Extract the [X, Y] coordinate from the center of the cell holding the provided text.  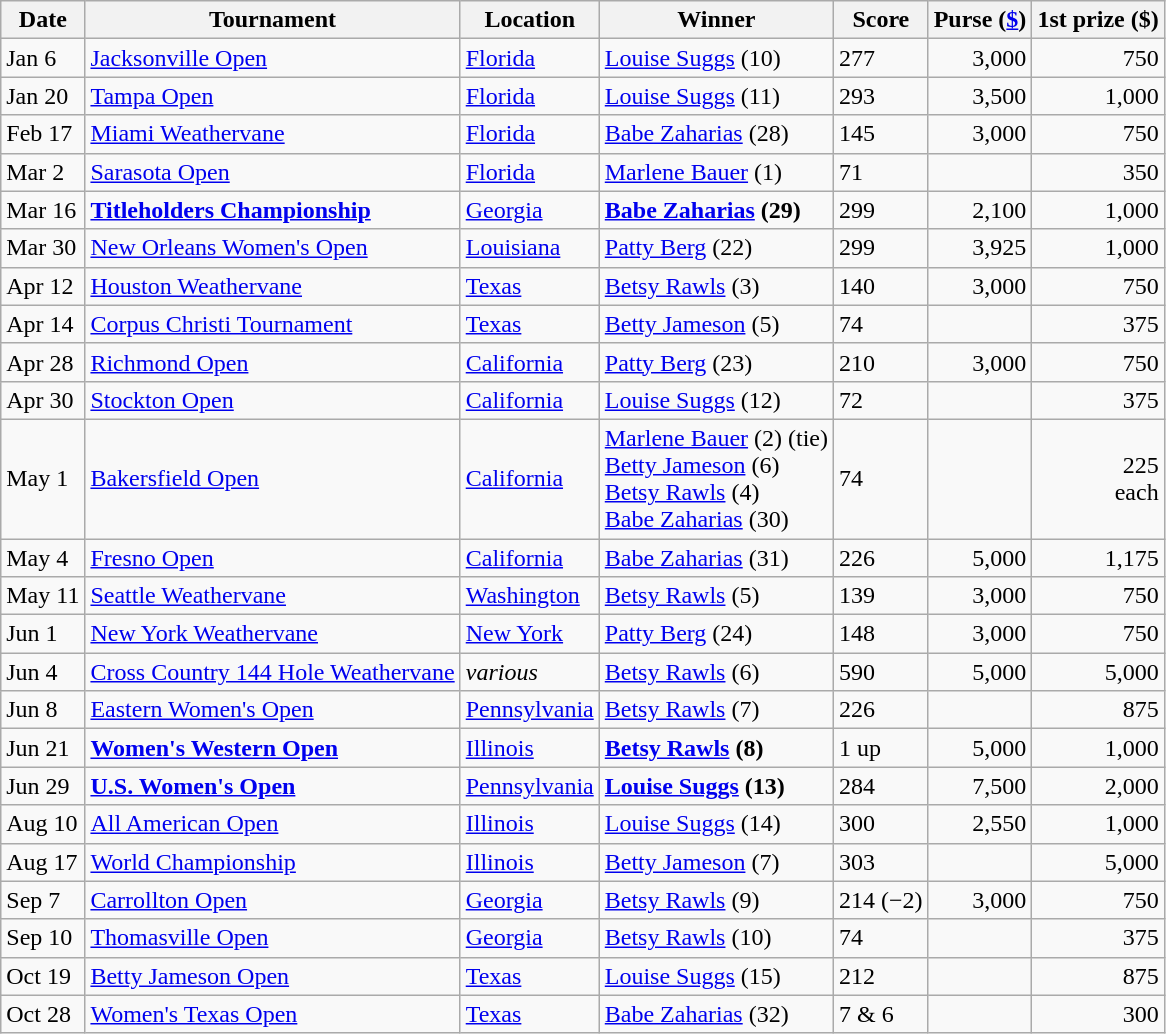
Jun 4 [43, 672]
214 (−2) [882, 900]
May 4 [43, 557]
145 [882, 134]
Babe Zaharias (29) [716, 210]
Betsy Rawls (8) [716, 748]
Washington [530, 596]
Marlene Bauer (1) [716, 172]
Mar 2 [43, 172]
Tournament [272, 20]
Jan 6 [43, 58]
Women's Texas Open [272, 1014]
Apr 12 [43, 286]
1st prize ($) [1098, 20]
Marlene Bauer (2) (tie) Betty Jameson (6) Betsy Rawls (4) Babe Zaharias (30) [716, 478]
Corpus Christi Tournament [272, 324]
Cross Country 144 Hole Weathervane [272, 672]
225each [1098, 478]
212 [882, 976]
Oct 28 [43, 1014]
May 1 [43, 478]
Babe Zaharias (28) [716, 134]
139 [882, 596]
Jun 21 [43, 748]
1,175 [1098, 557]
2,100 [980, 210]
New York Weathervane [272, 634]
Apr 14 [43, 324]
Thomasville Open [272, 938]
Carrollton Open [272, 900]
Seattle Weathervane [272, 596]
Richmond Open [272, 362]
1 up [882, 748]
Sep 10 [43, 938]
Jun 29 [43, 786]
Aug 10 [43, 824]
Tampa Open [272, 96]
Louise Suggs (15) [716, 976]
Betty Jameson (7) [716, 862]
Stockton Open [272, 400]
3,925 [980, 248]
Oct 19 [43, 976]
U.S. Women's Open [272, 786]
Louise Suggs (11) [716, 96]
Louise Suggs (10) [716, 58]
Patty Berg (24) [716, 634]
303 [882, 862]
2,000 [1098, 786]
Betsy Rawls (7) [716, 710]
7 & 6 [882, 1014]
May 11 [43, 596]
Apr 30 [43, 400]
Date [43, 20]
Location [530, 20]
71 [882, 172]
3,500 [980, 96]
Bakersfield Open [272, 478]
Louise Suggs (12) [716, 400]
Sep 7 [43, 900]
2,550 [980, 824]
Aug 17 [43, 862]
New Orleans Women's Open [272, 248]
Betsy Rawls (3) [716, 286]
Betsy Rawls (10) [716, 938]
Titleholders Championship [272, 210]
Winner [716, 20]
Louise Suggs (13) [716, 786]
7,500 [980, 786]
World Championship [272, 862]
Betsy Rawls (9) [716, 900]
New York [530, 634]
Eastern Women's Open [272, 710]
Mar 16 [43, 210]
various [530, 672]
Mar 30 [43, 248]
Patty Berg (22) [716, 248]
Betty Jameson Open [272, 976]
Betsy Rawls (5) [716, 596]
590 [882, 672]
Houston Weathervane [272, 286]
Babe Zaharias (31) [716, 557]
Patty Berg (23) [716, 362]
Jun 1 [43, 634]
Miami Weathervane [272, 134]
Betsy Rawls (6) [716, 672]
Louisiana [530, 248]
Women's Western Open [272, 748]
72 [882, 400]
293 [882, 96]
Feb 17 [43, 134]
Score [882, 20]
210 [882, 362]
Louise Suggs (14) [716, 824]
Apr 28 [43, 362]
Babe Zaharias (32) [716, 1014]
All American Open [272, 824]
Purse ($) [980, 20]
277 [882, 58]
350 [1098, 172]
Sarasota Open [272, 172]
Jun 8 [43, 710]
140 [882, 286]
148 [882, 634]
Jan 20 [43, 96]
Jacksonville Open [272, 58]
Betty Jameson (5) [716, 324]
284 [882, 786]
Fresno Open [272, 557]
